Find where the given text appears and provide that cell's center as [x, y] coordinate. 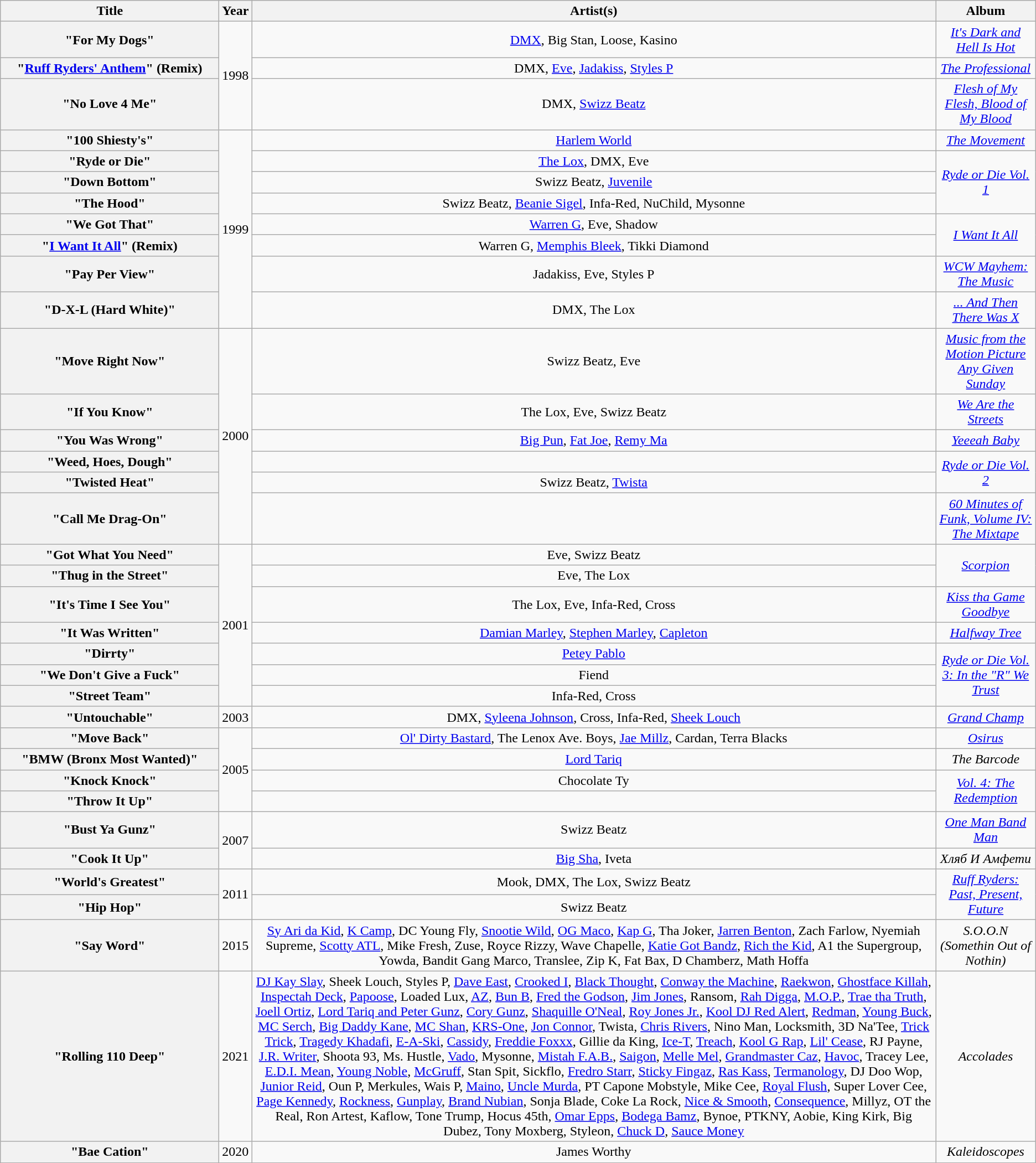
Fiend [594, 675]
Warren G, Eve, Shadow [594, 224]
The Barcode [986, 759]
Eve, The Lox [594, 576]
Jadakiss, Eve, Styles P [594, 273]
Yeeeah Baby [986, 441]
Swizz Beatz, Eve [594, 361]
Warren G, Memphis Bleek, Tikki Diamond [594, 245]
Music from the Motion Picture Any Given Sunday [986, 361]
"Move Back" [110, 738]
We Are the Streets [986, 412]
Big Sha, Iveta [594, 859]
"Say Word" [110, 945]
Ryde or Die Vol. 2 [986, 472]
Kaleidoscopes [986, 1152]
"Move Right Now" [110, 361]
DMX, Syleena Johnson, Cross, Infa-Red, Sheek Louch [594, 717]
"Bust Ya Gunz" [110, 830]
2003 [236, 717]
I Want It All [986, 235]
WCW Mayhem: The Music [986, 273]
60 Minutes of Funk, Volume IV: The Mixtape [986, 519]
"It Was Written" [110, 633]
It's Dark and Hell Is Hot [986, 40]
Grand Champ [986, 717]
"100 Shiesty's" [110, 140]
2000 [236, 436]
"Hip Hop" [110, 907]
2005 [236, 769]
Ol' Dirty Bastard, The Lenox Ave. Boys, Jae Millz, Cardan, Terra Blacks [594, 738]
"Dirrty" [110, 654]
"Down Bottom" [110, 182]
Kiss tha Game Goodbye [986, 604]
Title [110, 11]
Хляб И Амфети [986, 859]
"For My Dogs" [110, 40]
"Pay Per View" [110, 273]
Swizz Beatz, Twista [594, 483]
Mook, DMX, The Lox, Swizz Beatz [594, 882]
Ryde or Die Vol. 3: In the "R" We Trust [986, 675]
2011 [236, 895]
"Cook It Up" [110, 859]
"Throw It Up" [110, 802]
"Ruff Ryders' Anthem" (Remix) [110, 68]
The Lox, Eve, Infa-Red, Cross [594, 604]
"We Don't Give a Fuck" [110, 675]
"Street Team" [110, 696]
Flesh of My Flesh, Blood of My Blood [986, 104]
"You Was Wrong" [110, 441]
One Man Band Man [986, 830]
The Lox, Eve, Swizz Beatz [594, 412]
"World's Greatest" [110, 882]
2015 [236, 945]
Harlem World [594, 140]
1998 [236, 75]
Halfway Tree [986, 633]
Petey Pablo [594, 654]
Big Pun, Fat Joe, Remy Ma [594, 441]
DMX, Big Stan, Loose, Kasino [594, 40]
... And Then There Was X [986, 310]
"Knock Knock" [110, 780]
"D-X-L (Hard White)" [110, 310]
Ryde or Die Vol. 1 [986, 182]
Year [236, 11]
"Weed, Hoes, Dough" [110, 462]
2001 [236, 626]
"Rolling 110 Deep" [110, 1056]
Damian Marley, Stephen Marley, Capleton [594, 633]
2021 [236, 1056]
Lord Tariq [594, 759]
"I Want It All" (Remix) [110, 245]
"Bae Cation" [110, 1152]
"Thug in the Street" [110, 576]
The Movement [986, 140]
2020 [236, 1152]
S.O.O.N (Somethin Out of Nothin) [986, 945]
Accolades [986, 1056]
DMX, The Lox [594, 310]
"We Got That" [110, 224]
Swizz Beatz, Juvenile [594, 182]
Infa-Red, Cross [594, 696]
"Ryde or Die" [110, 161]
Scorpion [986, 565]
DMX, Swizz Beatz [594, 104]
Album [986, 11]
Eve, Swizz Beatz [594, 555]
Vol. 4: The Redemption [986, 790]
"Untouchable" [110, 717]
Swizz Beatz, Beanie Sigel, Infa-Red, NuChild, Mysonne [594, 203]
"It's Time I See You" [110, 604]
Chocolate Ty [594, 780]
"The Hood" [110, 203]
"Got What You Need" [110, 555]
James Worthy [594, 1152]
"Twisted Heat" [110, 483]
"No Love 4 Me" [110, 104]
DMX, Eve, Jadakiss, Styles P [594, 68]
The Lox, DMX, Eve [594, 161]
"BMW (Bronx Most Wanted)" [110, 759]
"If You Know" [110, 412]
Osirus [986, 738]
1999 [236, 229]
The Professional [986, 68]
Ruff Ryders: Past, Present, Future [986, 895]
Artist(s) [594, 11]
"Call Me Drag-On" [110, 519]
2007 [236, 840]
